Provide the [x, y] coordinate of the cell's center where the given text is located.  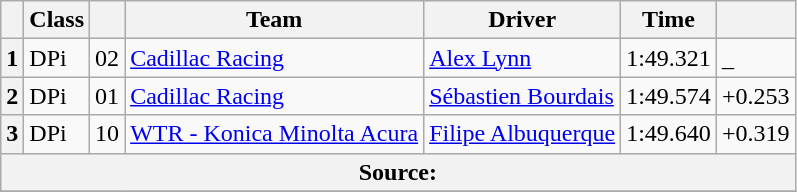
1:49.640 [669, 134]
1 [12, 58]
Alex Lynn [522, 58]
02 [108, 58]
Class [57, 20]
WTR - Konica Minolta Acura [274, 134]
_ [756, 58]
Team [274, 20]
01 [108, 96]
+0.253 [756, 96]
3 [12, 134]
2 [12, 96]
Time [669, 20]
10 [108, 134]
Filipe Albuquerque [522, 134]
1:49.574 [669, 96]
1:49.321 [669, 58]
Driver [522, 20]
Sébastien Bourdais [522, 96]
+0.319 [756, 134]
Source: [398, 172]
